Detect which cell encompasses the target text, then output its [X, Y] center coordinate. 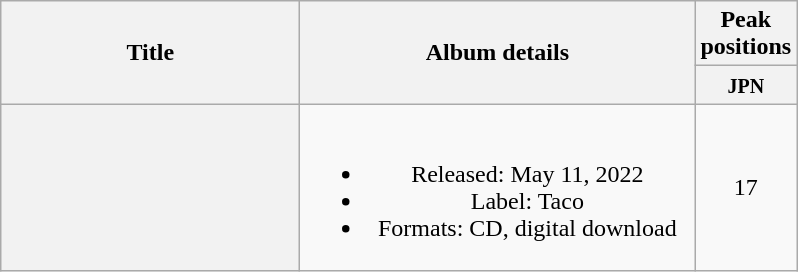
JPN [746, 85]
17 [746, 188]
Title [150, 52]
Album details [498, 52]
Peak positions [746, 34]
Released: May 11, 2022Label: TacoFormats: CD, digital download [498, 188]
